Identify which cell holds the provided text, then report its [X, Y] central coordinate. 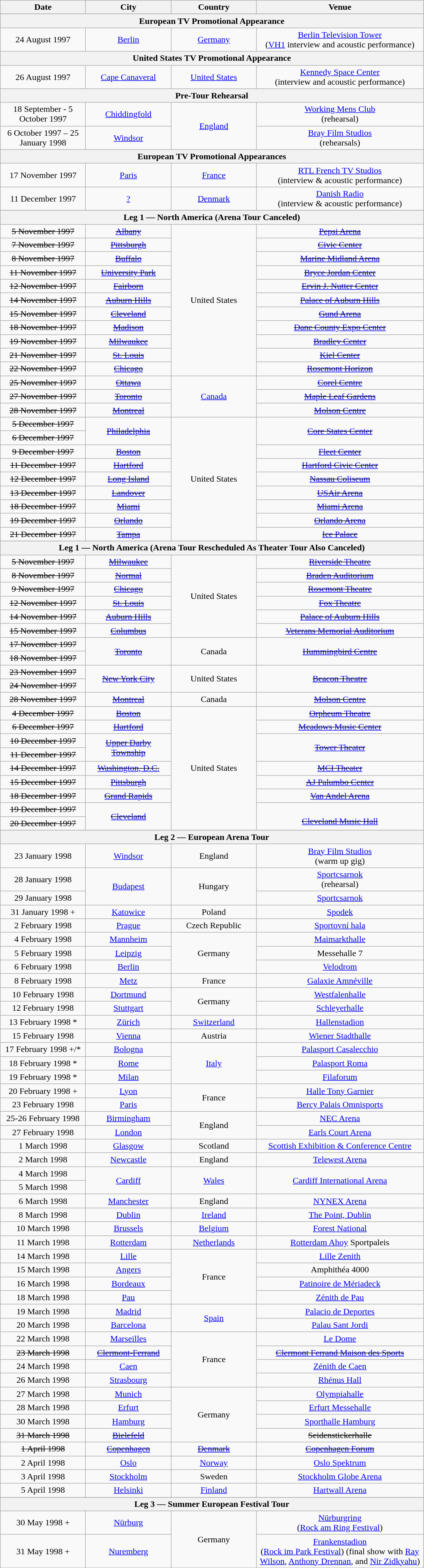
Helsinki [128, 1490]
Gund Arena [340, 314]
Leg 2 — European Arena Tour [212, 837]
Copenhagen Forum [340, 1449]
4 December 1997 [43, 713]
Marine Midland Arena [340, 259]
6 March 1998 [43, 1201]
Nassau Coliseum [340, 479]
Bologna [128, 1049]
Glasgow [128, 1146]
13 December 1997 [43, 493]
22 March 1998 [43, 1339]
Austria [214, 1036]
Stockholm Globe Arena [340, 1476]
1 March 1998 [43, 1146]
Velodrom [340, 967]
25-26 February 1998 [43, 1118]
Lyon [128, 1091]
Upper Darby Township [128, 748]
2 February 1998 [43, 926]
9 December 1997 [43, 451]
Amphithéa 4000 [340, 1270]
16 March 1998 [43, 1284]
Sportcsarnok [340, 898]
10 March 1998 [43, 1229]
Orpheum Theatre [340, 713]
Leipzig [128, 953]
6 October 1997 – 25 January 1998 [43, 138]
Birmingham [128, 1118]
Lille Zenith [340, 1256]
26 March 1998 [43, 1380]
Milan [128, 1077]
Bordeaux [128, 1284]
12 December 1997 [43, 479]
Dane County Expo Center [340, 327]
10 December 1997 [43, 741]
Spodek [340, 912]
Filaforum [340, 1077]
8 February 1998 [43, 981]
19 March 1998 [43, 1311]
Cape Canaveral [128, 77]
Rhénus Hall [340, 1380]
Braden Auditorium [340, 575]
17 February 1998 +/* [43, 1049]
Hummingbird Centre [340, 651]
Poland [214, 912]
Cardiff International Arena [340, 1180]
Cleveland Music Hall [340, 816]
Brussels [128, 1229]
Bercy Palais Omnisports [340, 1104]
Kiel Center [340, 355]
Switzerland [214, 1022]
Ottawa [128, 383]
Pre-Tour Rehearsal [212, 96]
NYNEX Arena [340, 1201]
Erfurt [128, 1408]
Prague [128, 926]
RTL French TV Studios(interview & acoustic performance) [340, 175]
Bray Film Studios(warm up gig) [340, 855]
5 March 1998 [43, 1187]
Hamburg [128, 1421]
30 March 1998 [43, 1421]
Palasport Casalecchio [340, 1049]
Munich [128, 1394]
22 November 1997 [43, 369]
Ervin J. Nutter Center [340, 286]
Date [43, 7]
Oslo Spektrum [340, 1463]
University Park [128, 272]
Grand Rapids [128, 796]
3 April 1998 [43, 1476]
Seidenstickerhalle [340, 1435]
2 March 1998 [43, 1160]
27 March 1998 [43, 1394]
Cardiff [128, 1180]
15 February 1998 [43, 1036]
Nürburgring(Rock am Ring Festival) [340, 1523]
Ireland [214, 1215]
Tower Theater [340, 748]
Stockholm [128, 1476]
Frankenstadion(Rock im Park Festival) (final show with Ray Wilson, Anthony Drennan, and Nir Zidkyahu) [340, 1551]
Bray Film Studios(rehearsals) [340, 138]
Metz [128, 981]
24 November 1997 [43, 686]
Zénith de Pau [340, 1297]
Manchester [128, 1201]
Rotterdam Ahoy Sportpaleis [340, 1242]
Rosemont Horizon [340, 369]
Rotterdam [128, 1242]
Civic Center [340, 245]
Sportovní hala [340, 926]
Scottish Exhibition & Conference Centre [340, 1146]
14 March 1998 [43, 1256]
Philadelphia [128, 431]
31 May 1998 + [43, 1551]
Fairborn [128, 286]
Dortmund [128, 994]
Hallenstadion [340, 1022]
Sweden [214, 1476]
Newcastle [128, 1160]
Hartford Civic Center [340, 465]
Clermont Ferrand Maison des Sports [340, 1352]
5 April 1998 [43, 1490]
19 November 1997 [43, 341]
15 December 1997 [43, 782]
Bryce Jordan Center [340, 272]
NEC Arena [340, 1118]
Rosemont Theatre [340, 589]
8 March 1998 [43, 1215]
11 March 1998 [43, 1242]
Core States Center [340, 431]
Washington, D.C. [128, 768]
Erfurt Messehalle [340, 1408]
? [128, 198]
Corel Centre [340, 383]
Madrid [128, 1311]
Country [214, 7]
New York City [128, 679]
Galaxie Amnéville [340, 981]
21 December 1997 [43, 534]
Clermont-Ferrand [128, 1352]
Olympiahalle [340, 1394]
11 November 1997 [43, 272]
Normal [128, 575]
Spain [214, 1318]
Netherlands [214, 1242]
Bielefeld [128, 1435]
Schleyerhalle [340, 1008]
Barcelona [128, 1325]
Italy [214, 1063]
Zürich [128, 1022]
7 November 1997 [43, 245]
12 February 1998 [43, 1008]
Van Andel Arena [340, 796]
Sporthalle Hamburg [340, 1421]
Leg 3 — Summer European Festival Tour [212, 1504]
5 February 1998 [43, 953]
Albany [128, 231]
18 February 1998 * [43, 1063]
Dublin [128, 1215]
Norway [214, 1463]
21 November 1997 [43, 355]
24 August 1997 [43, 40]
Long Island [128, 479]
Scotland [214, 1146]
25 November 1997 [43, 383]
Copenhagen [128, 1449]
Madison [128, 327]
AJ Palumbo Center [340, 782]
United States TV Promotional Appearance [212, 58]
Buffalo [128, 259]
Tampa [128, 534]
Messehalle 7 [340, 953]
Nuremberg [128, 1551]
23 January 1998 [43, 855]
1 April 1998 [43, 1449]
Strasbourg [128, 1380]
19 February 1998 * [43, 1077]
Halle Tony Garnier [340, 1091]
European TV Promotional Appearance [212, 21]
6 February 1998 [43, 967]
Telewest Arena [340, 1160]
31 March 1998 [43, 1435]
29 January 1998 [43, 898]
Fox Theatre [340, 603]
Palacio de Deportes [340, 1311]
2 April 1998 [43, 1463]
Mannheim [128, 939]
Zénith de Caen [340, 1366]
European TV Promotional Appearances [212, 156]
The Point, Dublin [340, 1215]
Berlin Television Tower(VH1 interview and acoustic performance) [340, 40]
USAir Arena [340, 493]
Danish Radio(interview & acoustic performance) [340, 198]
Miami Arena [340, 507]
Budapest [128, 886]
Wiener Stadthalle [340, 1036]
Caen [128, 1366]
Landover [128, 493]
Earls Court Arena [340, 1132]
Leg 1 — North America (Arena Tour Canceled) [212, 217]
20 February 1998 + [43, 1091]
30 May 1998 + [43, 1523]
5 December 1997 [43, 424]
Vienna [128, 1036]
9 November 1997 [43, 589]
20 December 1997 [43, 823]
Westfalenhalle [340, 994]
28 March 1998 [43, 1408]
Angers [128, 1270]
Forest National [340, 1229]
15 March 1998 [43, 1270]
Maimarkthalle [340, 939]
Maple Leaf Gardens [340, 396]
Wales [214, 1180]
Nürburg [128, 1523]
Hartwall Arena [340, 1490]
Finland [214, 1490]
24 March 1998 [43, 1366]
Ice Palace [340, 534]
Palau Sant Jordi [340, 1325]
4 March 1998 [43, 1174]
Leg 1 — North America (Arena Tour Rescheduled As Theater Tour Also Canceled) [212, 548]
Marseilles [128, 1339]
Working Mens Club(rehearsal) [340, 114]
Kennedy Space Center(interview and acoustic performance) [340, 77]
14 December 1997 [43, 768]
Belgium [214, 1229]
26 August 1997 [43, 77]
27 February 1998 [43, 1132]
28 January 1998 [43, 879]
Venue [340, 7]
Lille [128, 1256]
Oslo [128, 1463]
Fleet Center [340, 451]
MCI Theater [340, 768]
Miami [128, 507]
Meadows Music Center [340, 727]
Rome [128, 1063]
20 March 1998 [43, 1325]
London [128, 1132]
23 February 1998 [43, 1104]
Orlando [128, 520]
Le Dome [340, 1339]
Beacon Theatre [340, 679]
18 September - 5 October 1997 [43, 114]
4 February 1998 [43, 939]
Veterans Memorial Auditorium [340, 630]
Stuttgart [128, 1008]
27 November 1997 [43, 396]
10 February 1998 [43, 994]
Orlando Arena [340, 520]
23 March 1998 [43, 1352]
Sportcsarnok(rehearsal) [340, 879]
31 January 1998 + [43, 912]
Pau [128, 1297]
Pepsi Arena [340, 231]
Palasport Roma [340, 1063]
Katowice [128, 912]
Bradley Center [340, 341]
Chiddingfold [128, 114]
City [128, 7]
13 February 1998 * [43, 1022]
Patinoire de Mériadeck [340, 1284]
23 November 1997 [43, 672]
Columbus [128, 630]
Riverside Theatre [340, 562]
Czech Republic [214, 926]
Hungary [214, 886]
18 March 1998 [43, 1297]
